Return [X, Y] of the center of cell containing provided text 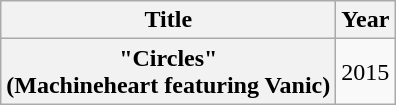
Title [168, 20]
2015 [366, 72]
Year [366, 20]
"Circles"(Machineheart featuring Vanic) [168, 72]
